Output the [X, Y] coordinate of the center of the cell containing the given text.  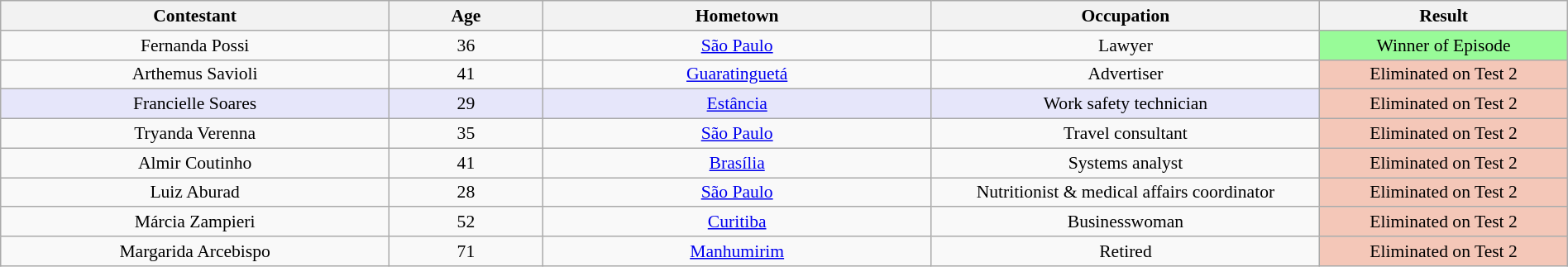
28 [466, 193]
Contestant [195, 16]
Result [1444, 16]
Occupation [1126, 16]
35 [466, 134]
Márcia Zampieri [195, 222]
29 [466, 104]
52 [466, 222]
Estância [737, 104]
Francielle Soares [195, 104]
71 [466, 251]
Tryanda Verenna [195, 134]
Retired [1126, 251]
Margarida Arcebispo [195, 251]
Systems analyst [1126, 163]
Work safety technician [1126, 104]
Businesswoman [1126, 222]
Winner of Episode [1444, 45]
Manhumirim [737, 251]
Lawyer [1126, 45]
Luiz Aburad [195, 193]
Age [466, 16]
Guaratinguetá [737, 74]
Nutritionist & medical affairs coordinator [1126, 193]
Hometown [737, 16]
Arthemus Savioli [195, 74]
Travel consultant [1126, 134]
Advertiser [1126, 74]
Almir Coutinho [195, 163]
36 [466, 45]
Brasília [737, 163]
Curitiba [737, 222]
Fernanda Possi [195, 45]
